Search for the cell housing the specified text and yield its (x, y) center coordinate. 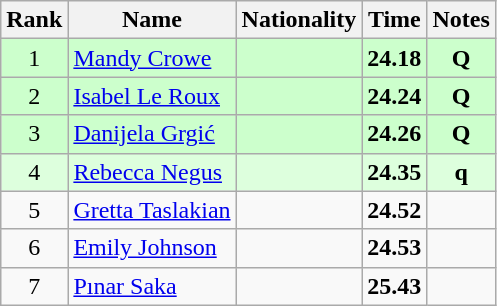
25.43 (394, 286)
7 (34, 286)
24.53 (394, 248)
Rank (34, 20)
Isabel Le Roux (152, 96)
1 (34, 58)
24.52 (394, 210)
Pınar Saka (152, 286)
Notes (461, 20)
24.35 (394, 172)
Rebecca Negus (152, 172)
3 (34, 134)
Nationality (299, 20)
Danijela Grgić (152, 134)
24.26 (394, 134)
24.24 (394, 96)
4 (34, 172)
6 (34, 248)
Name (152, 20)
Time (394, 20)
Emily Johnson (152, 248)
q (461, 172)
Mandy Crowe (152, 58)
2 (34, 96)
24.18 (394, 58)
5 (34, 210)
Gretta Taslakian (152, 210)
